Identify which cell holds the provided text, then report its (X, Y) central coordinate. 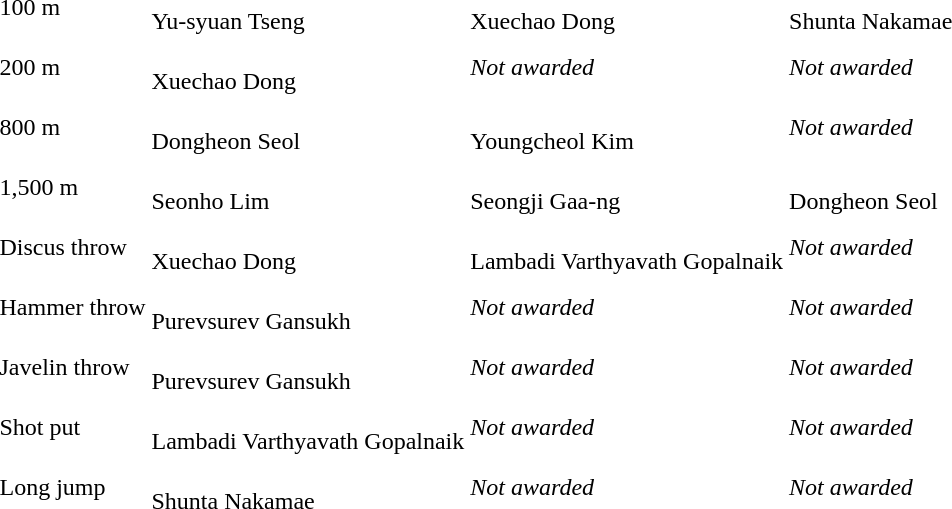
Youngcheol Kim (627, 128)
Dongheon Seol (308, 128)
Seonho Lim (308, 188)
Seongji Gaa-ng (627, 188)
